For the text-containing cell, return its midpoint in (X, Y) coordinate format. 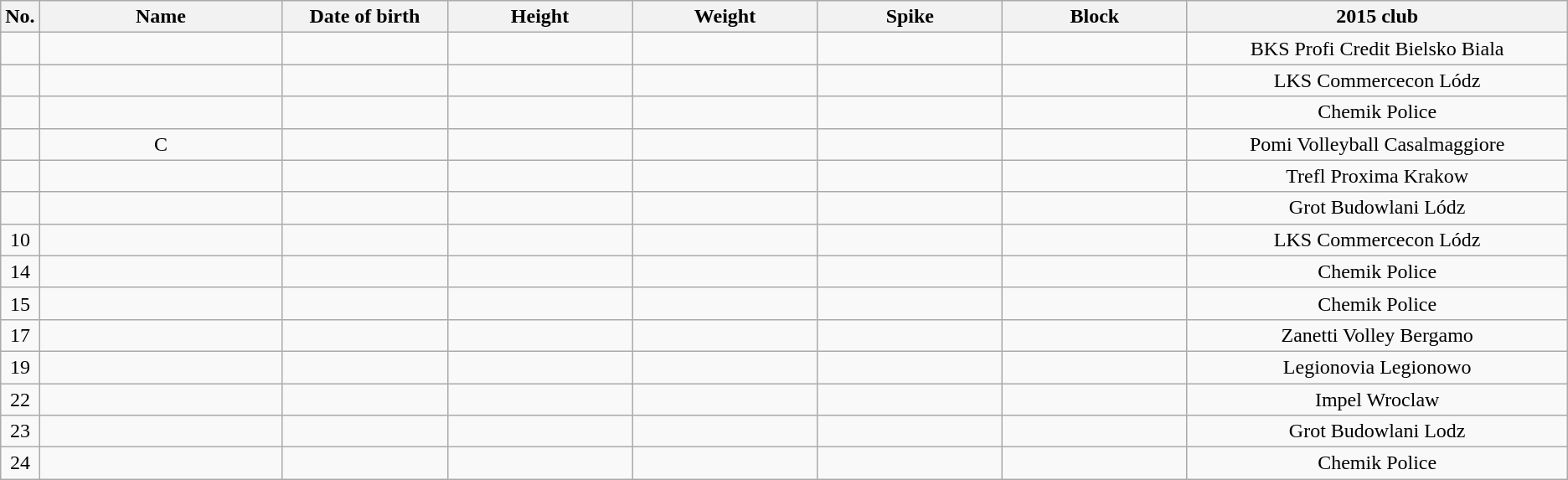
Zanetti Volley Bergamo (1377, 335)
15 (20, 303)
14 (20, 271)
22 (20, 400)
Block (1096, 17)
17 (20, 335)
10 (20, 240)
Pomi Volleyball Casalmaggiore (1377, 144)
Grot Budowlani Lódz (1377, 208)
2015 club (1377, 17)
BKS Profi Credit Bielsko Biala (1377, 49)
Date of birth (365, 17)
Weight (725, 17)
Height (539, 17)
No. (20, 17)
Impel Wroclaw (1377, 400)
Grot Budowlani Lodz (1377, 431)
Spike (910, 17)
C (161, 144)
23 (20, 431)
Legionovia Legionowo (1377, 367)
19 (20, 367)
Trefl Proxima Krakow (1377, 176)
Name (161, 17)
24 (20, 463)
